Extract the (X, Y) coordinate from the center of the cell holding the provided text.  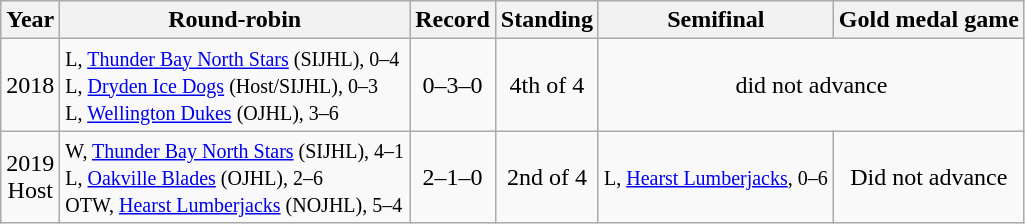
0–3–0 (453, 85)
Gold medal game (928, 20)
2018 (30, 85)
L, Hearst Lumberjacks, 0–6 (716, 177)
Semifinal (716, 20)
did not advance (811, 85)
Year (30, 20)
Round-robin (235, 20)
4th of 4 (546, 85)
L, Thunder Bay North Stars (SIJHL), 0–4L, Dryden Ice Dogs (Host/SIJHL), 0–3L, Wellington Dukes (OJHL), 3–6 (235, 85)
Did not advance (928, 177)
2nd of 4 (546, 177)
W, Thunder Bay North Stars (SIJHL), 4–1L, Oakville Blades (OJHL), 2–6OTW, Hearst Lumberjacks (NOJHL), 5–4 (235, 177)
Standing (546, 20)
Record (453, 20)
2019Host (30, 177)
2–1–0 (453, 177)
